Extract the [x, y] coordinate from the center of the cell holding the provided text.  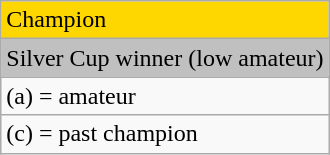
(c) = past champion [165, 134]
Champion [165, 20]
Silver Cup winner (low amateur) [165, 58]
(a) = amateur [165, 96]
